Pinpoint the cell where the given text exists, returning its (X, Y) midpoint coordinate. 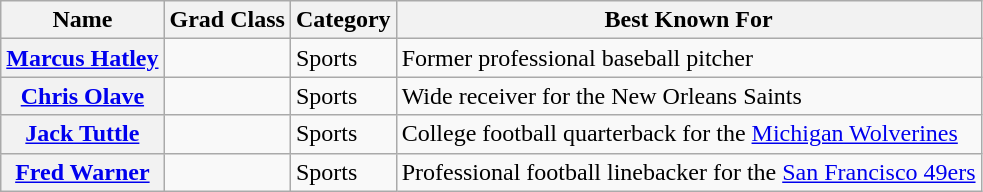
Best Known For (688, 20)
Marcus Hatley (82, 58)
Chris Olave (82, 96)
Grad Class (227, 20)
College football quarterback for the Michigan Wolverines (688, 134)
Fred Warner (82, 172)
Name (82, 20)
Jack Tuttle (82, 134)
Professional football linebacker for the San Francisco 49ers (688, 172)
Wide receiver for the New Orleans Saints (688, 96)
Former professional baseball pitcher (688, 58)
Category (343, 20)
